Capture the cell that displays the provided text and extract its (X, Y) central coordinate. 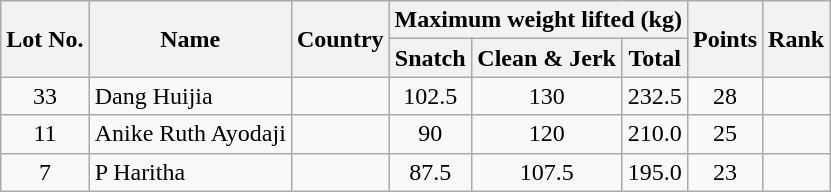
232.5 (654, 96)
102.5 (430, 96)
7 (45, 172)
130 (546, 96)
Clean & Jerk (546, 58)
120 (546, 134)
Maximum weight lifted (kg) (538, 20)
Name (190, 39)
Points (724, 39)
195.0 (654, 172)
25 (724, 134)
210.0 (654, 134)
23 (724, 172)
107.5 (546, 172)
P Haritha (190, 172)
Total (654, 58)
Country (340, 39)
Anike Ruth Ayodaji (190, 134)
Lot No. (45, 39)
Dang Huijia (190, 96)
Rank (796, 39)
87.5 (430, 172)
11 (45, 134)
28 (724, 96)
Snatch (430, 58)
33 (45, 96)
90 (430, 134)
